Find where the given text appears and provide that cell's center as (X, Y) coordinate. 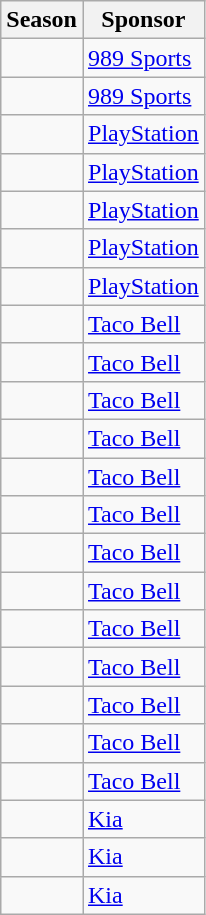
Sponsor (143, 20)
Season (42, 20)
